For the text-containing cell, return its midpoint in (x, y) coordinate format. 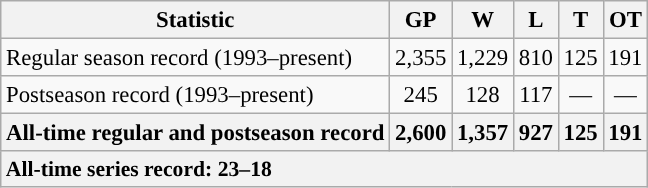
OT (626, 20)
Statistic (196, 20)
810 (536, 58)
Regular season record (1993–present) (196, 58)
1,229 (483, 58)
All-time regular and postseason record (196, 133)
245 (421, 95)
2,600 (421, 133)
117 (536, 95)
1,357 (483, 133)
128 (483, 95)
All-time series record: 23–18 (324, 169)
L (536, 20)
927 (536, 133)
T (580, 20)
GP (421, 20)
2,355 (421, 58)
W (483, 20)
Postseason record (1993–present) (196, 95)
